For the text-containing cell, return its midpoint in [X, Y] coordinate format. 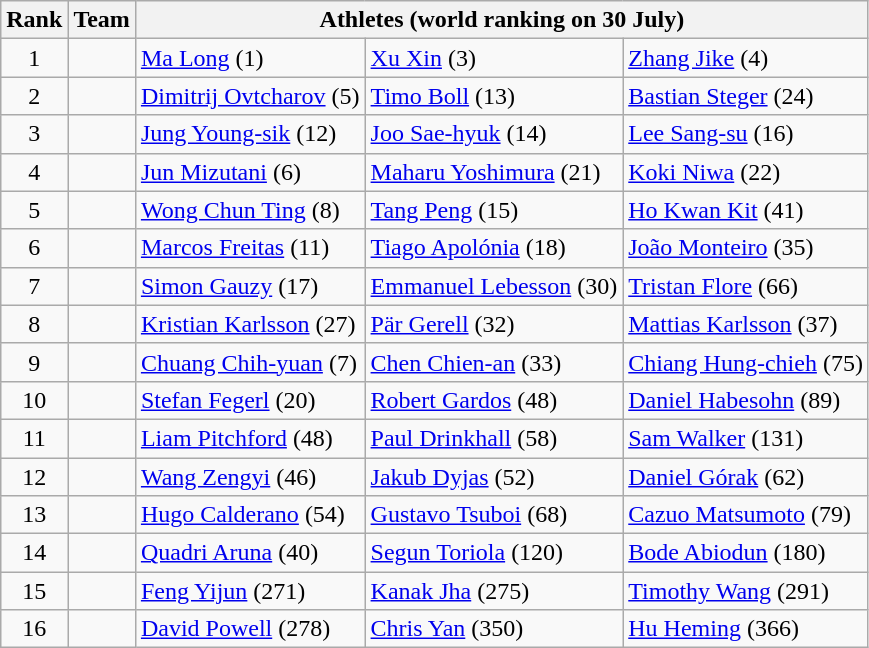
Athletes (world ranking on 30 July) [502, 20]
Tiago Apolónia (18) [494, 248]
7 [34, 286]
Timothy Wang (291) [746, 591]
Hu Heming (366) [746, 629]
Kristian Karlsson (27) [250, 324]
Hugo Calderano (54) [250, 515]
Quadri Aruna (40) [250, 553]
Koki Niwa (22) [746, 172]
Wong Chun Ting (8) [250, 210]
Jung Young-sik (12) [250, 134]
Bastian Steger (24) [746, 96]
Timo Boll (13) [494, 96]
Tang Peng (15) [494, 210]
Robert Gardos (48) [494, 400]
Bode Abiodun (180) [746, 553]
João Monteiro (35) [746, 248]
Chris Yan (350) [494, 629]
Jakub Dyjas (52) [494, 477]
15 [34, 591]
Chiang Hung-chieh (75) [746, 362]
8 [34, 324]
1 [34, 58]
Daniel Habesohn (89) [746, 400]
Lee Sang-su (16) [746, 134]
4 [34, 172]
Pär Gerell (32) [494, 324]
Stefan Fegerl (20) [250, 400]
Liam Pitchford (48) [250, 438]
6 [34, 248]
Chuang Chih-yuan (7) [250, 362]
Zhang Jike (4) [746, 58]
David Powell (278) [250, 629]
10 [34, 400]
Ma Long (1) [250, 58]
3 [34, 134]
11 [34, 438]
Cazuo Matsumoto (79) [746, 515]
Jun Mizutani (6) [250, 172]
Rank [34, 20]
9 [34, 362]
Marcos Freitas (11) [250, 248]
14 [34, 553]
Ho Kwan Kit (41) [746, 210]
Chen Chien-an (33) [494, 362]
13 [34, 515]
Gustavo Tsuboi (68) [494, 515]
Paul Drinkhall (58) [494, 438]
Joo Sae-hyuk (14) [494, 134]
Dimitrij Ovtcharov (5) [250, 96]
2 [34, 96]
Maharu Yoshimura (21) [494, 172]
5 [34, 210]
Emmanuel Lebesson (30) [494, 286]
Team [102, 20]
Sam Walker (131) [746, 438]
Simon Gauzy (17) [250, 286]
Wang Zengyi (46) [250, 477]
16 [34, 629]
Daniel Górak (62) [746, 477]
Segun Toriola (120) [494, 553]
Mattias Karlsson (37) [746, 324]
12 [34, 477]
Feng Yijun (271) [250, 591]
Kanak Jha (275) [494, 591]
Tristan Flore (66) [746, 286]
Xu Xin (3) [494, 58]
